Return (X, Y) of the center of cell containing provided text 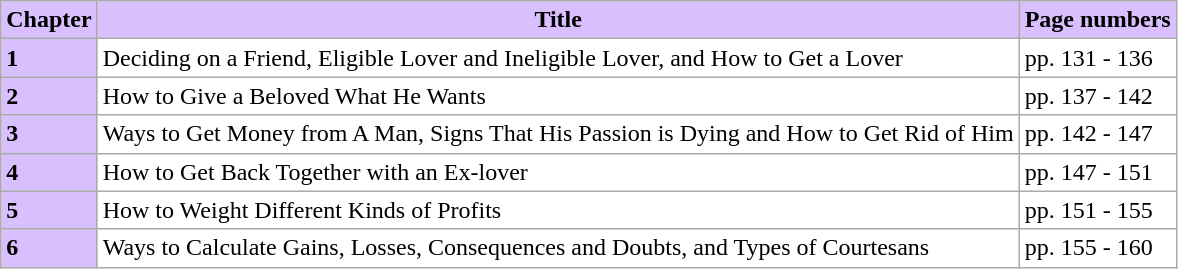
pp. 131 - 136 (1098, 58)
Ways to Calculate Gains, Losses, Consequences and Doubts, and Types of Courtesans (558, 248)
5 (49, 210)
4 (49, 172)
pp. 155 - 160 (1098, 248)
Deciding on a Friend, Eligible Lover and Ineligible Lover, and How to Get a Lover (558, 58)
pp. 137 - 142 (1098, 96)
1 (49, 58)
pp. 147 - 151 (1098, 172)
3 (49, 134)
Title (558, 20)
6 (49, 248)
Page numbers (1098, 20)
How to Get Back Together with an Ex-lover (558, 172)
pp. 151 - 155 (1098, 210)
How to Weight Different Kinds of Profits (558, 210)
pp. 142 - 147 (1098, 134)
Chapter (49, 20)
How to Give a Beloved What He Wants (558, 96)
2 (49, 96)
Ways to Get Money from A Man, Signs That His Passion is Dying and How to Get Rid of Him (558, 134)
